Provide the [X, Y] coordinate of the cell's center where the given text is located.  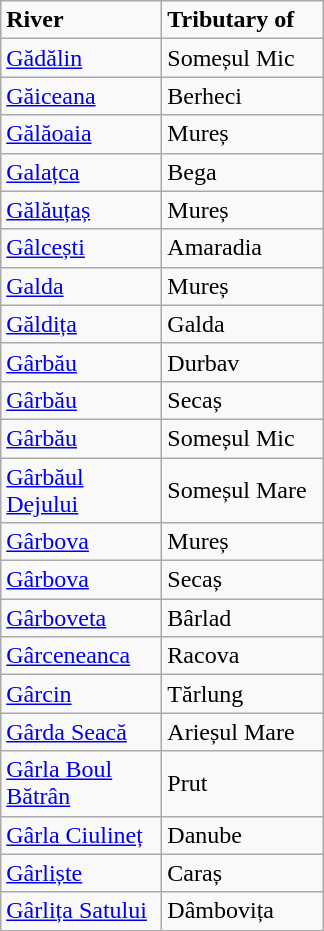
Gârda Seacă [82, 732]
Gălăuțaș [82, 210]
Arieșul Mare [242, 732]
Bârlad [242, 618]
Gârceneanca [82, 656]
Bega [242, 172]
Prut [242, 784]
Amaradia [242, 248]
River [82, 20]
Berheci [242, 96]
Gârliște [82, 873]
Gârla Boul Bătrân [82, 784]
Gârcin [82, 694]
Gârbăul Dejului [82, 490]
Gâlcești [82, 248]
Gălăoaia [82, 134]
Gârboveta [82, 618]
Tributary of [242, 20]
Racova [242, 656]
Găiceana [82, 96]
Gârlița Satului [82, 911]
Dâmbovița [242, 911]
Gârla Ciulineț [82, 835]
Danube [242, 835]
Găldița [82, 324]
Tărlung [242, 694]
Gădălin [82, 58]
Galațca [82, 172]
Durbav [242, 362]
Caraș [242, 873]
Someșul Mare [242, 490]
